Detect which cell encompasses the target text, then output its [X, Y] center coordinate. 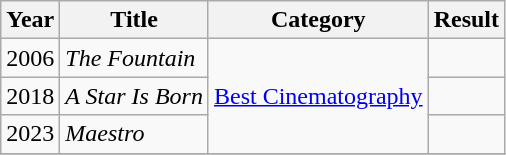
Best Cinematography [318, 96]
2018 [30, 96]
Title [134, 20]
2006 [30, 58]
The Fountain [134, 58]
2023 [30, 134]
Year [30, 20]
Category [318, 20]
Maestro [134, 134]
A Star Is Born [134, 96]
Result [466, 20]
